Find where the given text appears and provide that cell's center as (X, Y) coordinate. 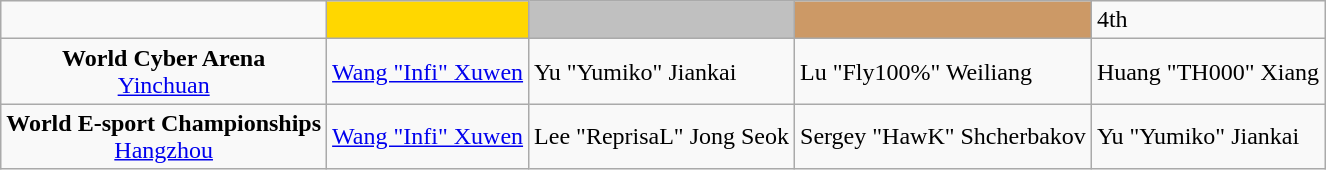
Lee "ReprisaL" Jong Seok (662, 136)
4th (1208, 20)
Lu "Fly100%" Weiliang (944, 72)
World E-sport Championships Hangzhou (164, 136)
Sergey "HawK" Shcherbakov (944, 136)
Huang "TH000" Xiang (1208, 72)
World Cyber Arena Yinchuan (164, 72)
